Pinpoint the cell where the given text exists, returning its [x, y] midpoint coordinate. 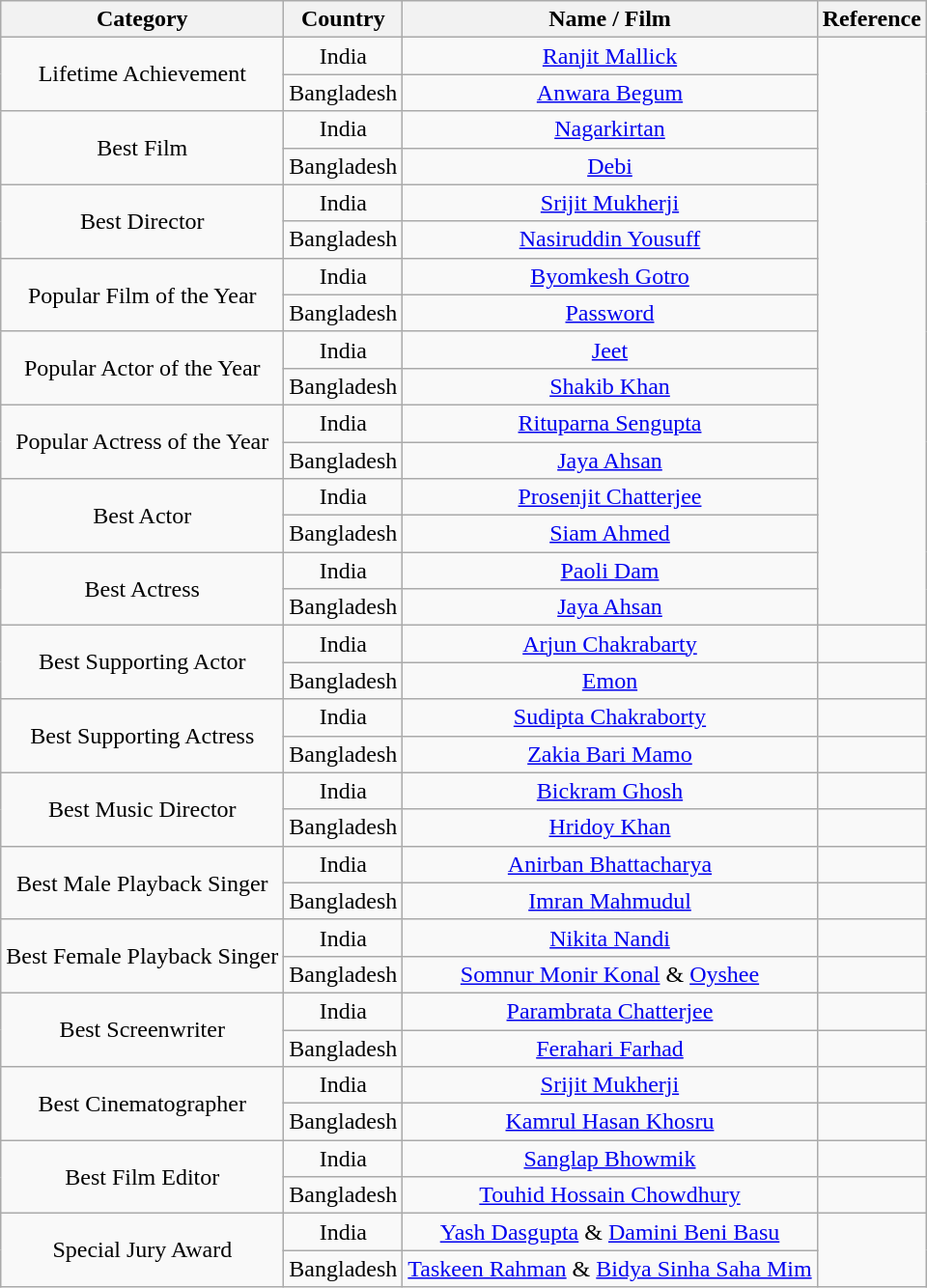
Shakib Khan [610, 386]
Popular Actress of the Year [143, 441]
Best Male Playback Singer [143, 882]
Country [344, 19]
Kamrul Hasan Khosru [610, 1122]
Category [143, 19]
Taskeen Rahman & Bidya Sinha Saha Mim [610, 1269]
Best Female Playback Singer [143, 956]
Best Supporting Actress [143, 736]
Imran Mahmudul [610, 901]
Ranjit Mallick [610, 56]
Best Music Director [143, 809]
Best Actor [143, 516]
Popular Actor of the Year [143, 368]
Parambrata Chatterjee [610, 1011]
Best Cinematographer [143, 1104]
Yash Dasgupta & Damini Beni Basu [610, 1232]
Jeet [610, 350]
Anirban Bhattacharya [610, 864]
Anwara Begum [610, 93]
Byomkesh Gotro [610, 276]
Best Actress [143, 589]
Best Film [143, 148]
Sudipta Chakraborty [610, 717]
Lifetime Achievement [143, 74]
Bickram Ghosh [610, 791]
Zakia Bari Mamo [610, 754]
Emon [610, 681]
Special Jury Award [143, 1250]
Somnur Monir Konal & Oyshee [610, 974]
Arjun Chakrabarty [610, 644]
Popular Film of the Year [143, 294]
Reference [871, 19]
Best Supporting Actor [143, 662]
Nikita Nandi [610, 938]
Rituparna Sengupta [610, 423]
Prosenjit Chatterjee [610, 497]
Sanglap Bhowmik [610, 1159]
Siam Ahmed [610, 534]
Best Director [143, 221]
Nagarkirtan [610, 129]
Best Film Editor [143, 1177]
Touhid Hossain Chowdhury [610, 1195]
Best Screenwriter [143, 1029]
Name / Film [610, 19]
Paoli Dam [610, 571]
Debi [610, 166]
Hridoy Khan [610, 827]
Nasiruddin Yousuff [610, 239]
Password [610, 313]
Ferahari Farhad [610, 1048]
